Return (X, Y) of the center of cell containing provided text 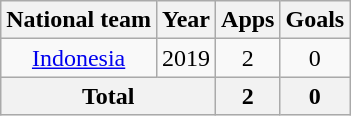
Goals (315, 20)
Indonesia (79, 58)
Year (186, 20)
Apps (248, 20)
Total (108, 96)
2019 (186, 58)
National team (79, 20)
